Determine the (X, Y) coordinate at the center of the cell enclosing the given text.  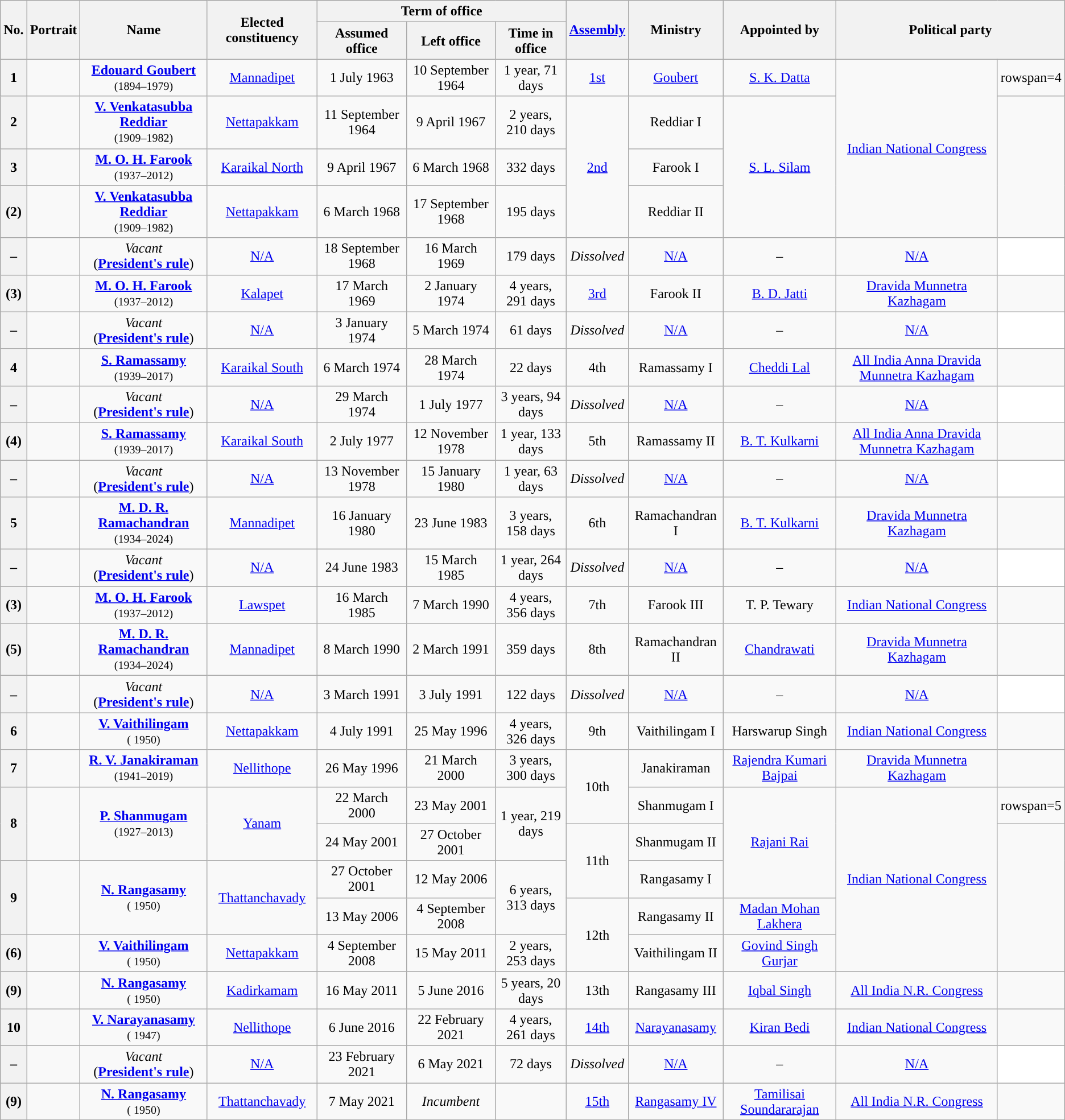
7 (14, 768)
26 May 1996 (362, 768)
Rangasamy II (676, 916)
P. Shanmugam(1927–2013) (143, 824)
24 May 2001 (362, 842)
122 days (531, 694)
21 March 2000 (451, 768)
15 May 2011 (451, 953)
7th (597, 605)
2 January 1974 (451, 294)
Ministry (676, 30)
Edouard Goubert(1894–1979) (143, 77)
B. D. Jatti (779, 294)
Madan Mohan Lakhera (779, 916)
4 years, 326 days (531, 731)
1 year, 71 days (531, 77)
1 year, 264 days (531, 568)
Portrait (53, 30)
6 May 2021 (451, 1064)
3 July 1991 (451, 694)
3 January 1974 (362, 330)
5 June 2016 (451, 990)
3 years, 300 days (531, 768)
4 (14, 367)
14th (597, 1027)
Assumed office (362, 41)
S. K. Datta (779, 77)
Kalapet (262, 294)
1 July 1977 (451, 404)
No. (14, 30)
332 days (531, 167)
(2) (14, 212)
61 days (531, 330)
15th (597, 1101)
Yanam (262, 824)
8th (597, 650)
6 (14, 731)
Govind Singh Gurjar (779, 953)
Elected constituency (262, 30)
2 years, 210 days (531, 122)
2 March 1991 (451, 650)
Janakiraman (676, 768)
8 March 1990 (362, 650)
V. Narayanasamy( 1947) (143, 1027)
Ramassamy I (676, 367)
16 January 1980 (362, 523)
3 (14, 167)
3rd (597, 294)
(6) (14, 953)
1st (597, 77)
1 year, 219 days (531, 824)
4 years, 261 days (531, 1027)
4 years, 356 days (531, 605)
18 September 1968 (362, 256)
17 September 1968 (451, 212)
2 July 1977 (362, 441)
Rajani Rai (779, 842)
Narayanasamy (676, 1027)
4 July 1991 (362, 731)
16 March 1969 (451, 256)
29 March 1974 (362, 404)
16 May 2011 (362, 990)
25 May 1996 (451, 731)
Tamilisai Soundararajan (779, 1101)
6 June 2016 (362, 1027)
1 July 1963 (362, 77)
10 (14, 1027)
2 (14, 122)
Iqbal Singh (779, 990)
Rajendra Kumari Bajpai (779, 768)
6 years, 313 days (531, 898)
12 November 1978 (451, 441)
Farook III (676, 605)
Farook I (676, 167)
16 March 1985 (362, 605)
T. P. Tewary (779, 605)
28 March 1974 (451, 367)
S. L. Silam (779, 167)
Kadirkamam (262, 990)
Lawspet (262, 605)
3 years, 158 days (531, 523)
17 March 1969 (362, 294)
7 March 1990 (451, 605)
11th (597, 861)
Incumbent (451, 1101)
5 (14, 523)
4th (597, 367)
Rangasamy IV (676, 1101)
Left office (451, 41)
8 (14, 824)
3 years, 94 days (531, 404)
12th (597, 935)
Ramachandran I (676, 523)
Ramachandran II (676, 650)
rowspan=4 (1031, 77)
72 days (531, 1064)
1 year, 63 days (531, 478)
179 days (531, 256)
Vaithilingam I (676, 731)
11 September 1964 (362, 122)
13 May 2006 (362, 916)
10th (597, 787)
Reddiar I (676, 122)
22 February 2021 (451, 1027)
Appointed by (779, 30)
13th (597, 990)
6 March 1974 (362, 367)
7 May 2021 (362, 1101)
3 March 1991 (362, 694)
23 May 2001 (451, 805)
9th (597, 731)
359 days (531, 650)
13 November 1978 (362, 478)
5 years, 20 days (531, 990)
Term of office (441, 11)
Name (143, 30)
2 years, 253 days (531, 953)
Karaikal North (262, 167)
rowspan=5 (1031, 805)
Ramassamy II (676, 441)
5th (597, 441)
1 (14, 77)
24 June 1983 (362, 568)
1 year, 133 days (531, 441)
195 days (531, 212)
2nd (597, 167)
Rangasamy III (676, 990)
4 years, 291 days (531, 294)
Assembly (597, 30)
Chandrawati (779, 650)
15 January 1980 (451, 478)
R. V. Janakiraman(1941–2019) (143, 768)
23 June 1983 (451, 523)
Reddiar II (676, 212)
12 May 2006 (451, 879)
Kiran Bedi (779, 1027)
10 September 1964 (451, 77)
Political party (950, 30)
Shanmugam II (676, 842)
Time in office (531, 41)
Cheddi Lal (779, 367)
15 March 1985 (451, 568)
5 March 1974 (451, 330)
Goubert (676, 77)
9 (14, 898)
Farook II (676, 294)
Vaithilingam II (676, 953)
Harswarup Singh (779, 731)
22 March 2000 (362, 805)
(4) (14, 441)
22 days (531, 367)
23 February 2021 (362, 1064)
(5) (14, 650)
6th (597, 523)
Rangasamy I (676, 879)
Shanmugam I (676, 805)
